From the cell containing the given text, extract its center point as [X, Y] coordinate. 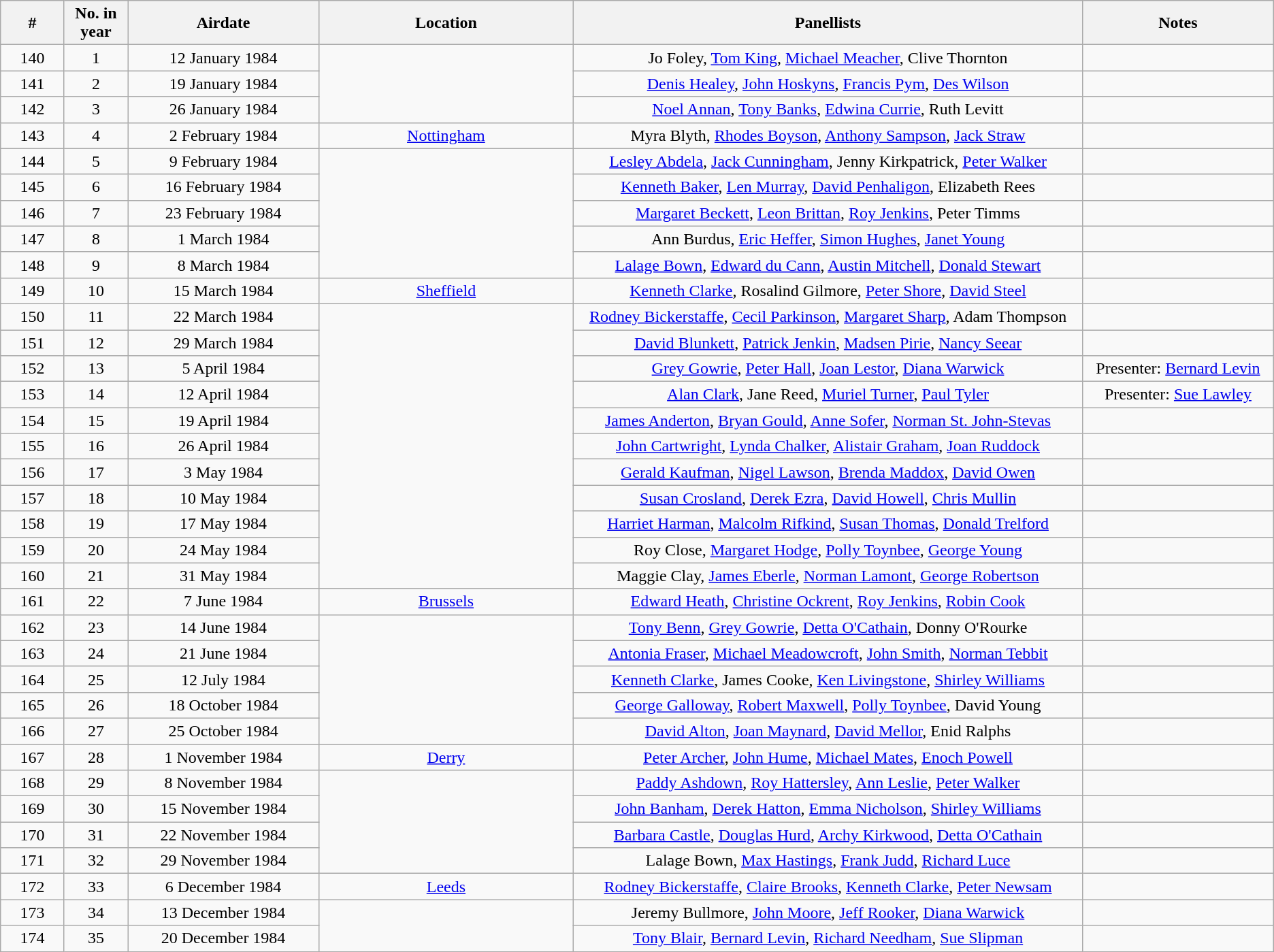
10 [96, 291]
Leeds [446, 887]
154 [33, 421]
164 [33, 679]
Margaret Beckett, Leon Brittan, Roy Jenkins, Peter Timms [828, 213]
Edward Heath, Christine Ockrent, Roy Jenkins, Robin Cook [828, 602]
8 March 1984 [223, 265]
2 [96, 84]
Rodney Bickerstaffe, Cecil Parkinson, Margaret Sharp, Adam Thompson [828, 316]
20 [96, 550]
147 [33, 239]
173 [33, 913]
11 [96, 316]
5 April 1984 [223, 369]
21 June 1984 [223, 653]
159 [33, 550]
22 March 1984 [223, 316]
157 [33, 498]
12 January 1984 [223, 58]
141 [33, 84]
Gerald Kaufman, Nigel Lawson, Brenda Maddox, David Owen [828, 472]
155 [33, 446]
35 [96, 938]
Jeremy Bullmore, John Moore, Jeff Rooker, Diana Warwick [828, 913]
Lalage Bown, Max Hastings, Frank Judd, Richard Luce [828, 861]
174 [33, 938]
12 [96, 342]
148 [33, 265]
20 December 1984 [223, 938]
22 November 1984 [223, 835]
31 [96, 835]
140 [33, 58]
145 [33, 187]
Airdate [223, 23]
12 April 1984 [223, 395]
160 [33, 576]
149 [33, 291]
Presenter: Sue Lawley [1179, 395]
Tony Blair, Bernard Levin, Richard Needham, Sue Slipman [828, 938]
17 May 1984 [223, 524]
26 January 1984 [223, 110]
17 [96, 472]
162 [33, 627]
169 [33, 809]
Brussels [446, 602]
144 [33, 161]
7 June 1984 [223, 602]
33 [96, 887]
31 May 1984 [223, 576]
14 [96, 395]
18 [96, 498]
Barbara Castle, Douglas Hurd, Archy Kirkwood, Detta O'Cathain [828, 835]
25 October 1984 [223, 731]
18 October 1984 [223, 705]
8 [96, 239]
13 December 1984 [223, 913]
28 [96, 757]
Sheffield [446, 291]
8 November 1984 [223, 783]
172 [33, 887]
1 March 1984 [223, 239]
Kenneth Clarke, Rosalind Gilmore, Peter Shore, David Steel [828, 291]
146 [33, 213]
Tony Benn, Grey Gowrie, Detta O'Cathain, Donny O'Rourke [828, 627]
170 [33, 835]
Lalage Bown, Edward du Cann, Austin Mitchell, Donald Stewart [828, 265]
1 November 1984 [223, 757]
Kenneth Clarke, James Cooke, Ken Livingstone, Shirley Williams [828, 679]
Grey Gowrie, Peter Hall, Joan Lestor, Diana Warwick [828, 369]
13 [96, 369]
34 [96, 913]
6 December 1984 [223, 887]
15 March 1984 [223, 291]
Antonia Fraser, Michael Meadowcroft, John Smith, Norman Tebbit [828, 653]
152 [33, 369]
27 [96, 731]
Myra Blyth, Rhodes Boyson, Anthony Sampson, Jack Straw [828, 135]
24 [96, 653]
14 June 1984 [223, 627]
142 [33, 110]
Ann Burdus, Eric Heffer, Simon Hughes, Janet Young [828, 239]
Paddy Ashdown, Roy Hattersley, Ann Leslie, Peter Walker [828, 783]
Lesley Abdela, Jack Cunningham, Jenny Kirkpatrick, Peter Walker [828, 161]
Alan Clark, Jane Reed, Muriel Turner, Paul Tyler [828, 395]
Harriet Harman, Malcolm Rifkind, Susan Thomas, Donald Trelford [828, 524]
29 [96, 783]
9 [96, 265]
Nottingham [446, 135]
12 July 1984 [223, 679]
25 [96, 679]
# [33, 23]
158 [33, 524]
Notes [1179, 23]
Kenneth Baker, Len Murray, David Penhaligon, Elizabeth Rees [828, 187]
29 November 1984 [223, 861]
3 May 1984 [223, 472]
John Banham, Derek Hatton, Emma Nicholson, Shirley Williams [828, 809]
163 [33, 653]
John Cartwright, Lynda Chalker, Alistair Graham, Joan Ruddock [828, 446]
167 [33, 757]
James Anderton, Bryan Gould, Anne Sofer, Norman St. John-Stevas [828, 421]
Panellists [828, 23]
Roy Close, Margaret Hodge, Polly Toynbee, George Young [828, 550]
19 [96, 524]
156 [33, 472]
26 [96, 705]
6 [96, 187]
Derry [446, 757]
David Blunkett, Patrick Jenkin, Madsen Pirie, Nancy Seear [828, 342]
Jo Foley, Tom King, Michael Meacher, Clive Thornton [828, 58]
2 February 1984 [223, 135]
143 [33, 135]
171 [33, 861]
165 [33, 705]
Location [446, 23]
Maggie Clay, James Eberle, Norman Lamont, George Robertson [828, 576]
1 [96, 58]
16 [96, 446]
3 [96, 110]
161 [33, 602]
5 [96, 161]
21 [96, 576]
22 [96, 602]
George Galloway, Robert Maxwell, Polly Toynbee, David Young [828, 705]
15 November 1984 [223, 809]
Denis Healey, John Hoskyns, Francis Pym, Des Wilson [828, 84]
16 February 1984 [223, 187]
29 March 1984 [223, 342]
153 [33, 395]
166 [33, 731]
Rodney Bickerstaffe, Claire Brooks, Kenneth Clarke, Peter Newsam [828, 887]
19 January 1984 [223, 84]
7 [96, 213]
23 February 1984 [223, 213]
10 May 1984 [223, 498]
David Alton, Joan Maynard, David Mellor, Enid Ralphs [828, 731]
Susan Crosland, Derek Ezra, David Howell, Chris Mullin [828, 498]
24 May 1984 [223, 550]
150 [33, 316]
32 [96, 861]
15 [96, 421]
9 February 1984 [223, 161]
19 April 1984 [223, 421]
Peter Archer, John Hume, Michael Mates, Enoch Powell [828, 757]
4 [96, 135]
30 [96, 809]
168 [33, 783]
Noel Annan, Tony Banks, Edwina Currie, Ruth Levitt [828, 110]
151 [33, 342]
23 [96, 627]
No. in year [96, 23]
Presenter: Bernard Levin [1179, 369]
26 April 1984 [223, 446]
